For the text-containing cell, return its midpoint in (X, Y) coordinate format. 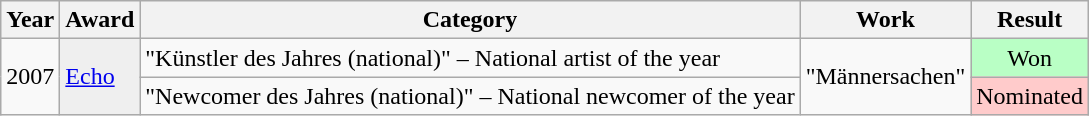
Category (470, 20)
"Männersachen" (886, 77)
"Newcomer des Jahres (national)" – National newcomer of the year (470, 96)
Award (100, 20)
Result (1030, 20)
Echo (100, 77)
"Künstler des Jahres (national)" – National artist of the year (470, 58)
Year (30, 20)
Nominated (1030, 96)
Work (886, 20)
Won (1030, 58)
2007 (30, 77)
